Pinpoint the cell where the given text exists, returning its [X, Y] midpoint coordinate. 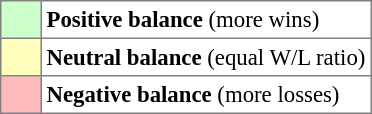
Neutral balance (equal W/L ratio) [206, 57]
Positive balance (more wins) [206, 20]
Negative balance (more losses) [206, 95]
